Extract the [x, y] coordinate from the center of the cell holding the provided text.  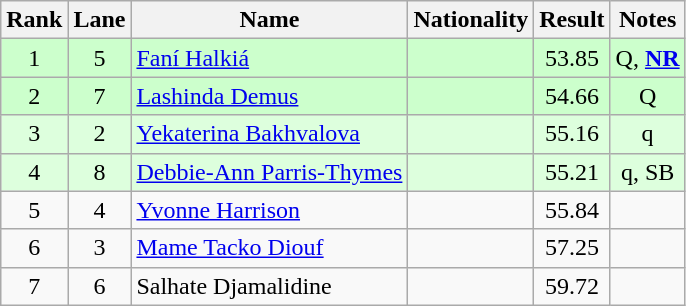
55.16 [572, 134]
54.66 [572, 96]
q [648, 134]
55.84 [572, 210]
Yvonne Harrison [270, 210]
Faní Halkiá [270, 58]
q, SB [648, 172]
Result [572, 20]
57.25 [572, 248]
Lane [100, 20]
53.85 [572, 58]
Q, NR [648, 58]
Notes [648, 20]
Debbie-Ann Parris-Thymes [270, 172]
Mame Tacko Diouf [270, 248]
Lashinda Demus [270, 96]
59.72 [572, 286]
Salhate Djamalidine [270, 286]
Yekaterina Bakhvalova [270, 134]
55.21 [572, 172]
Q [648, 96]
Name [270, 20]
8 [100, 172]
Rank [34, 20]
Nationality [471, 20]
1 [34, 58]
